Return the (X, Y) coordinate for the center point of the cell that contains the specified text.  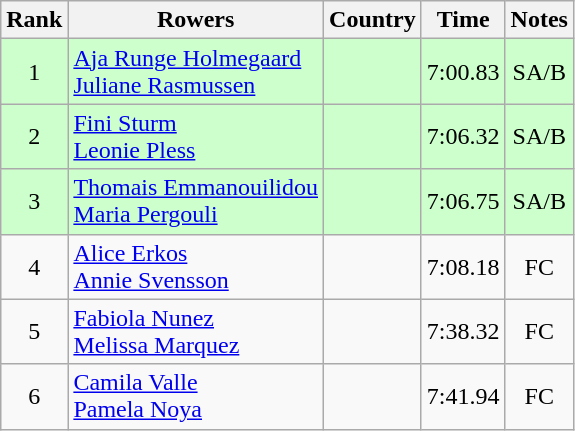
7:41.94 (463, 396)
Rank (34, 20)
4 (34, 266)
7:06.75 (463, 202)
5 (34, 332)
1 (34, 72)
7:08.18 (463, 266)
2 (34, 136)
Aja Runge HolmegaardJuliane Rasmussen (196, 72)
Country (373, 20)
3 (34, 202)
7:06.32 (463, 136)
Camila VallePamela Noya (196, 396)
Fini SturmLeonie Pless (196, 136)
Fabiola NunezMelissa Marquez (196, 332)
Thomais EmmanouilidouMaria Pergouli (196, 202)
7:38.32 (463, 332)
Alice ErkosAnnie Svensson (196, 266)
Time (463, 20)
6 (34, 396)
7:00.83 (463, 72)
Notes (539, 20)
Rowers (196, 20)
